Return the (x, y) coordinate for the center point of the cell that contains the specified text.  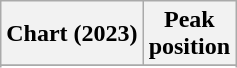
Peakposition (189, 34)
Chart (2023) (72, 34)
